Pinpoint the cell where the given text exists, returning its (X, Y) midpoint coordinate. 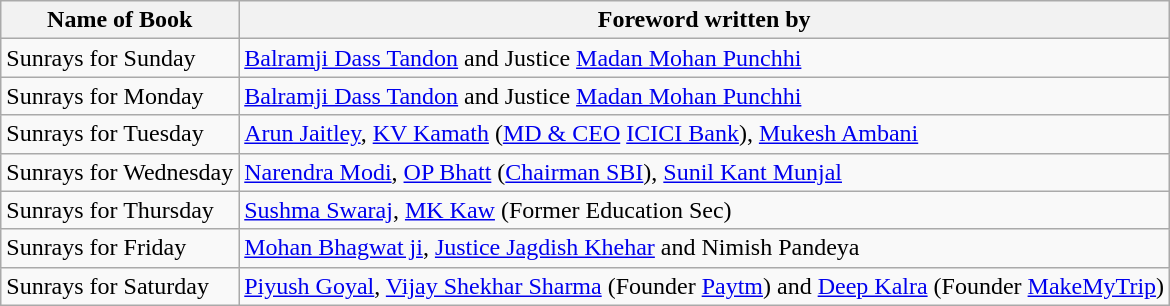
Sunrays for Wednesday (120, 172)
Mohan Bhagwat ji, Justice Jagdish Khehar and Nimish Pandeya (704, 248)
Name of Book (120, 20)
Foreword written by (704, 20)
Sunrays for Saturday (120, 286)
Sunrays for Thursday (120, 210)
Arun Jaitley, KV Kamath (MD & CEO ICICI Bank), Mukesh Ambani (704, 134)
Sunrays for Tuesday (120, 134)
Sunrays for Sunday (120, 58)
Sunrays for Friday (120, 248)
Piyush Goyal, Vijay Shekhar Sharma (Founder Paytm) and Deep Kalra (Founder MakeMyTrip) (704, 286)
Sunrays for Monday (120, 96)
Sushma Swaraj, MK Kaw (Former Education Sec) (704, 210)
Narendra Modi, OP Bhatt (Chairman SBI), Sunil Kant Munjal (704, 172)
